Detect which cell encompasses the target text, then output its [X, Y] center coordinate. 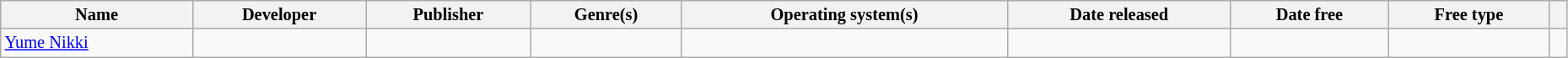
Date released [1118, 14]
Publisher [449, 14]
Genre(s) [606, 14]
Operating system(s) [845, 14]
Date free [1309, 14]
Yume Nikki [97, 43]
Free type [1469, 14]
Developer [278, 14]
Name [97, 14]
